From the cell containing the given text, extract its center point as (X, Y) coordinate. 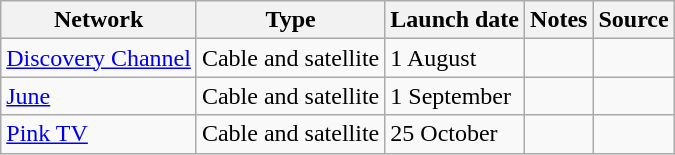
1 August (455, 58)
Discovery Channel (99, 58)
Notes (559, 20)
Pink TV (99, 134)
June (99, 96)
25 October (455, 134)
Type (290, 20)
Source (634, 20)
Network (99, 20)
1 September (455, 96)
Launch date (455, 20)
